Extract the [X, Y] coordinate from the center of the cell holding the provided text.  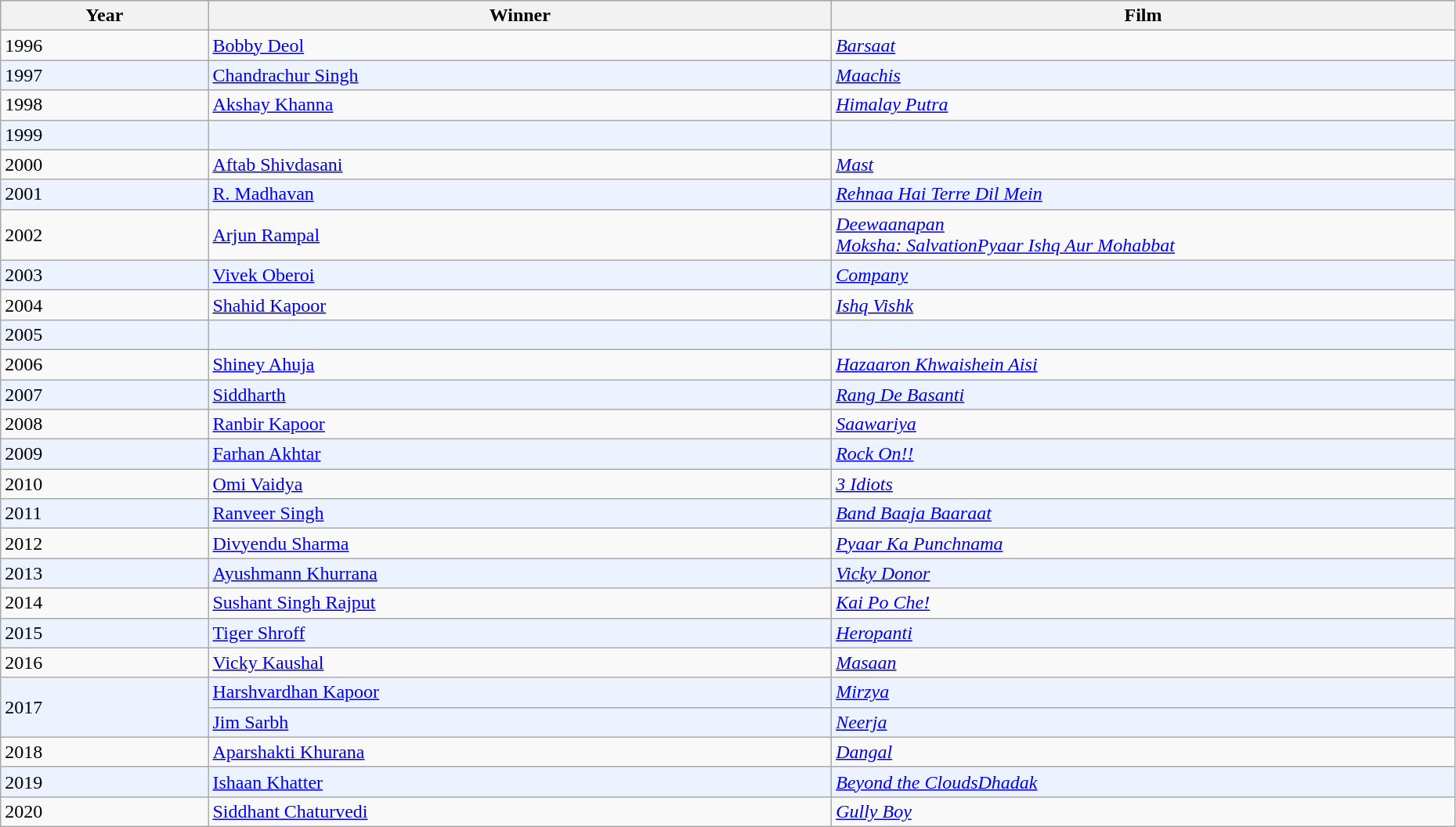
Ranbir Kapoor [520, 424]
Omi Vaidya [520, 484]
Masaan [1143, 663]
Aparshakti Khurana [520, 752]
Beyond the CloudsDhadak [1143, 782]
2006 [105, 364]
2004 [105, 305]
3 Idiots [1143, 484]
Sushant Singh Rajput [520, 603]
Chandrachur Singh [520, 75]
Himalay Putra [1143, 105]
Ishq Vishk [1143, 305]
2019 [105, 782]
Neerja [1143, 722]
Rock On!! [1143, 454]
2011 [105, 514]
Dangal [1143, 752]
Akshay Khanna [520, 105]
Shiney Ahuja [520, 364]
Mirzya [1143, 692]
Divyendu Sharma [520, 544]
2016 [105, 663]
Ranveer Singh [520, 514]
2014 [105, 603]
Pyaar Ka Punchnama [1143, 544]
R. Madhavan [520, 194]
2005 [105, 334]
Film [1143, 16]
2000 [105, 164]
2007 [105, 394]
Farhan Akhtar [520, 454]
Gully Boy [1143, 811]
2001 [105, 194]
Tiger Shroff [520, 633]
2015 [105, 633]
2010 [105, 484]
1996 [105, 45]
Vicky Donor [1143, 573]
Kai Po Che! [1143, 603]
2008 [105, 424]
2020 [105, 811]
Ayushmann Khurrana [520, 573]
Jim Sarbh [520, 722]
Rang De Basanti [1143, 394]
Maachis [1143, 75]
DeewaanapanMoksha: SalvationPyaar Ishq Aur Mohabbat [1143, 235]
Hazaaron Khwaishein Aisi [1143, 364]
Winner [520, 16]
2009 [105, 454]
2012 [105, 544]
1998 [105, 105]
Rehnaa Hai Terre Dil Mein [1143, 194]
Heropanti [1143, 633]
Harshvardhan Kapoor [520, 692]
Vicky Kaushal [520, 663]
Shahid Kapoor [520, 305]
2018 [105, 752]
Barsaat [1143, 45]
Siddharth [520, 394]
2002 [105, 235]
2003 [105, 275]
Siddhant Chaturvedi [520, 811]
Saawariya [1143, 424]
2013 [105, 573]
1997 [105, 75]
Vivek Oberoi [520, 275]
Aftab Shivdasani [520, 164]
Band Baaja Baaraat [1143, 514]
2017 [105, 707]
Year [105, 16]
Company [1143, 275]
Bobby Deol [520, 45]
Mast [1143, 164]
1999 [105, 135]
Arjun Rampal [520, 235]
Ishaan Khatter [520, 782]
